Pinpoint the cell where the given text exists, returning its (X, Y) midpoint coordinate. 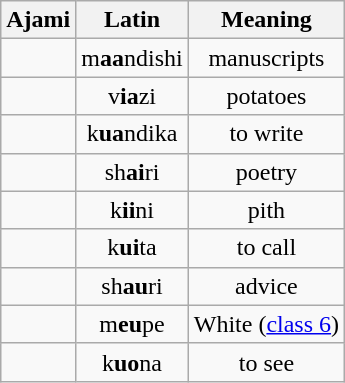
kuita (132, 248)
White (class 6) (266, 324)
Ajami (38, 20)
manuscripts (266, 58)
advice (266, 286)
kuona (132, 362)
Meaning (266, 20)
meupe (132, 324)
to call (266, 248)
potatoes (266, 96)
maandishi (132, 58)
Latin (132, 20)
kuandika (132, 134)
pith (266, 210)
shairi (132, 172)
poetry (266, 172)
to write (266, 134)
kiini (132, 210)
shauri (132, 286)
viazi (132, 96)
to see (266, 362)
